Capture the cell that displays the provided text and extract its (X, Y) central coordinate. 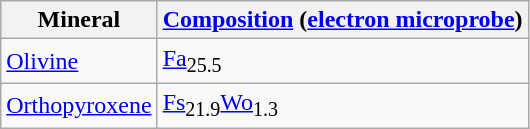
Fs21.9Wo1.3 (342, 105)
Mineral (79, 20)
Fa25.5 (342, 61)
Composition (electron microprobe) (342, 20)
Olivine (79, 61)
Orthopyroxene (79, 105)
